Output the [X, Y] coordinate of the center of the cell containing the given text.  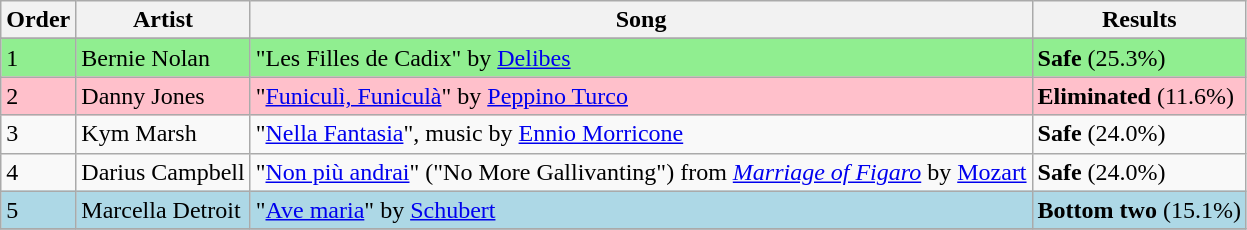
4 [38, 172]
Danny Jones [163, 96]
Song [641, 20]
Safe (25.3%) [1139, 58]
Order [38, 20]
Eliminated (11.6%) [1139, 96]
"Non più andrai" ("No More Gallivanting") from Marriage of Figaro by Mozart [641, 172]
"Nella Fantasia", music by Ennio Morricone [641, 134]
2 [38, 96]
Artist [163, 20]
Darius Campbell [163, 172]
3 [38, 134]
"Ave maria" by Schubert [641, 210]
Marcella Detroit [163, 210]
Results [1139, 20]
"Les Filles de Cadix" by Delibes [641, 58]
5 [38, 210]
"Funiculì, Funiculà" by Peppino Turco [641, 96]
Bottom two (15.1%) [1139, 210]
Bernie Nolan [163, 58]
1 [38, 58]
Kym Marsh [163, 134]
